Determine the [X, Y] coordinate at the center of the cell enclosing the given text.  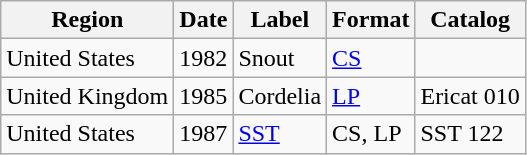
Date [204, 20]
Catalog [470, 20]
Format [371, 20]
SST 122 [470, 134]
Ericat 010 [470, 96]
Region [88, 20]
CS [371, 58]
SST [280, 134]
CS, LP [371, 134]
United Kingdom [88, 96]
Snout [280, 58]
1987 [204, 134]
Cordelia [280, 96]
LP [371, 96]
Label [280, 20]
1985 [204, 96]
1982 [204, 58]
